From the cell containing the given text, extract its center point as (x, y) coordinate. 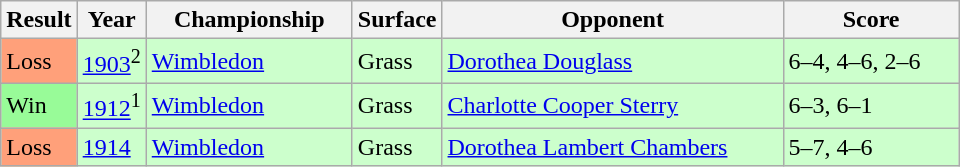
Score (871, 20)
Charlotte Cooper Sterry (612, 106)
Win (39, 106)
Opponent (612, 20)
1914 (112, 147)
Championship (249, 20)
6–4, 4–6, 2–6 (871, 62)
5–7, 4–6 (871, 147)
19121 (112, 106)
6–3, 6–1 (871, 106)
Dorothea Lambert Chambers (612, 147)
Surface (397, 20)
Year (112, 20)
Result (39, 20)
19032 (112, 62)
Dorothea Douglass (612, 62)
